From the cell containing the given text, extract its center point as [x, y] coordinate. 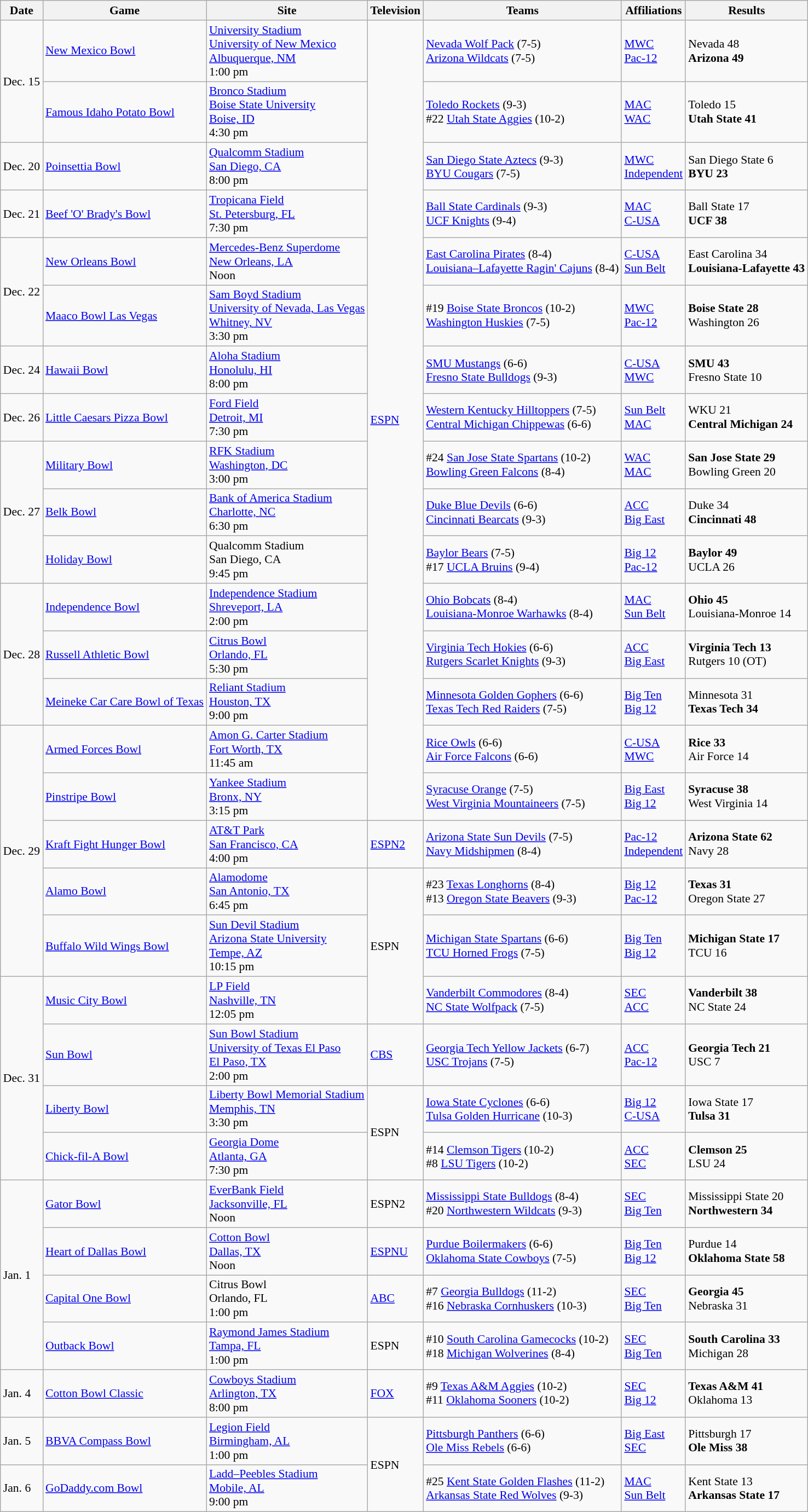
Game [125, 10]
#9 Texas A&M Aggies (10-2)#11 Oklahoma Sooners (10-2) [522, 1393]
Syracuse Orange (7-5)West Virginia Mountaineers (7-5) [522, 797]
ABC [395, 1299]
Chick-fil-A Bowl [125, 1157]
SMU 43Fresno State 10 [747, 370]
Mississippi State 20Northwestern 34 [747, 1204]
San Jose State 29Bowling Green 20 [747, 465]
SECBig 12 [654, 1393]
Big 12C-USA [654, 1109]
Iowa State 17Tulsa 31 [747, 1109]
Dec. 20 [22, 166]
Kraft Fight Hunger Bowl [125, 844]
WACMAC [654, 465]
South Carolina 33Michigan 28 [747, 1346]
Pinstripe Bowl [125, 797]
Michigan State 17TCU 16 [747, 946]
Iowa State Cyclones (6-6)Tulsa Golden Hurricane (10-3) [522, 1109]
Dec. 29 [22, 851]
San Diego State 6BYU 23 [747, 166]
LP FieldNashville, TN12:05 pm [287, 1000]
#23 Texas Longhorns (8-4)#13 Oregon State Beavers (9-3) [522, 892]
Purdue 14Oklahoma State 58 [747, 1251]
Texas A&M 41Oklahoma 13 [747, 1393]
MWCIndependent [654, 166]
Russell Athletic Bowl [125, 654]
ACCSEC [654, 1157]
Texas 31Oregon State 27 [747, 892]
MACC-USA [654, 215]
Sun Bowl StadiumUniversity of Texas El PasoEl Paso, TX2:00 pm [287, 1055]
Nevada 48Arizona 49 [747, 51]
Pac-12Independent [654, 844]
Virginia Tech 13Rutgers 10 (OT) [747, 654]
RFK StadiumWashington, DC3:00 pm [287, 465]
Alamo Bowl [125, 892]
FOX [395, 1393]
Duke 34Cincinnati 48 [747, 512]
Sun Devil StadiumArizona State UniversityTempe, AZ10:15 pm [287, 946]
Reliant StadiumHouston, TX9:00 pm [287, 702]
GoDaddy.com Bowl [125, 1488]
EverBank FieldJacksonville, FLNoon [287, 1204]
Little Caesars Pizza Bowl [125, 418]
Toledo 15Utah State 41 [747, 112]
Vanderbilt 38NC State 24 [747, 1000]
Ladd–Peebles StadiumMobile, AL9:00 pm [287, 1488]
Outback Bowl [125, 1346]
Buffalo Wild Wings Bowl [125, 946]
Pittsburgh 17Ole Miss 38 [747, 1441]
Sun BeltMAC [654, 418]
Dec. 24 [22, 370]
Raymond James StadiumTampa, FL1:00 pm [287, 1346]
Boise State 28Washington 26 [747, 316]
Maaco Bowl Las Vegas [125, 316]
WKU 21Central Michigan 24 [747, 418]
Minnesota Golden Gophers (6-6)Texas Tech Red Raiders (7-5) [522, 702]
Tropicana FieldSt. Petersburg, FL7:30 pm [287, 215]
Qualcomm StadiumSan Diego, CA8:00 pm [287, 166]
Arizona State Sun Devils (7-5)Navy Midshipmen (8-4) [522, 844]
University StadiumUniversity of New MexicoAlbuquerque, NM1:00 pm [287, 51]
Ball State Cardinals (9-3) UCF Knights (9-4) [522, 215]
Minnesota 31Texas Tech 34 [747, 702]
Results [747, 10]
Qualcomm StadiumSan Diego, CA9:45 pm [287, 560]
Dec. 15 [22, 82]
Cowboys StadiumArlington, TX8:00 pm [287, 1393]
AlamodomeSan Antonio, TX6:45 pm [287, 892]
#7 Georgia Bulldogs (11-2)#16 Nebraska Cornhuskers (10-3) [522, 1299]
Kent State 13Arkansas State 17 [747, 1488]
Famous Idaho Potato Bowl [125, 112]
Affiliations [654, 10]
Georgia Tech Yellow Jackets (6-7)USC Trojans (7-5) [522, 1055]
Meineke Car Care Bowl of Texas [125, 702]
Arizona State 62Navy 28 [747, 844]
Baylor Bears (7-5)#17 UCLA Bruins (9-4) [522, 560]
Bank of America StadiumCharlotte, NC6:30 pm [287, 512]
Western Kentucky Hilltoppers (7-5)Central Michigan Chippewas (6-6) [522, 418]
Aloha StadiumHonolulu, HI8:00 pm [287, 370]
Virginia Tech Hokies (6-6)Rutgers Scarlet Knights (9-3) [522, 654]
Clemson 25LSU 24 [747, 1157]
Heart of Dallas Bowl [125, 1251]
Teams [522, 10]
C-USASun Belt [654, 262]
New Orleans Bowl [125, 262]
BBVA Compass Bowl [125, 1441]
Dec. 28 [22, 654]
#24 San Jose State Spartans (10-2)Bowling Green Falcons (8-4) [522, 465]
Amon G. Carter StadiumFort Worth, TX11:45 am [287, 750]
Dec. 31 [22, 1079]
Rice 33Air Force 14 [747, 750]
Vanderbilt Commodores (8-4)NC State Wolfpack (7-5) [522, 1000]
AT&T ParkSan Francisco, CA4:00 pm [287, 844]
Jan. 6 [22, 1488]
Citrus BowlOrlando, FL5:30 pm [287, 654]
Television [395, 10]
Ball State 17UCF 38 [747, 215]
Syracuse 38West Virginia 14 [747, 797]
Music City Bowl [125, 1000]
Cotton Bowl Classic [125, 1393]
Armed Forces Bowl [125, 750]
Ohio 45Louisiana-Monroe 14 [747, 607]
Dec. 22 [22, 292]
Georgia Tech 21USC 7 [747, 1055]
Liberty Bowl [125, 1109]
Poinsettia Bowl [125, 166]
Beef 'O' Brady's Bowl [125, 215]
#14 Clemson Tigers (10-2)#8 LSU Tigers (10-2) [522, 1157]
SMU Mustangs (6-6)Fresno State Bulldogs (9-3) [522, 370]
Capital One Bowl [125, 1299]
ACCPac-12 [654, 1055]
Baylor 49UCLA 26 [747, 560]
Citrus BowlOrlando, FL1:00 pm [287, 1299]
Site [287, 10]
Military Bowl [125, 465]
SECACC [654, 1000]
Cotton BowlDallas, TXNoon [287, 1251]
Georgia 45Nebraska 31 [747, 1299]
Holiday Bowl [125, 560]
Michigan State Spartans (6-6)TCU Horned Frogs (7-5) [522, 946]
Rice Owls (6-6)Air Force Falcons (6-6) [522, 750]
Bronco StadiumBoise State UniversityBoise, ID4:30 pm [287, 112]
Ohio Bobcats (8-4)Louisiana-Monroe Warhawks (8-4) [522, 607]
#25 Kent State Golden Flashes (11-2)Arkansas State Red Wolves (9-3) [522, 1488]
Yankee StadiumBronx, NY3:15 pm [287, 797]
Jan. 5 [22, 1441]
Dec. 27 [22, 512]
San Diego State Aztecs (9-3)BYU Cougars (7-5) [522, 166]
East Carolina Pirates (8-4)Louisiana–Lafayette Ragin' Cajuns (8-4) [522, 262]
Mississippi State Bulldogs (8-4)#20 Northwestern Wildcats (9-3) [522, 1204]
Jan. 1 [22, 1275]
Toledo Rockets (9-3) #22 Utah State Aggies (10-2) [522, 112]
Ford FieldDetroit, MI7:30 pm [287, 418]
#19 Boise State Broncos (10-2) Washington Huskies (7-5) [522, 316]
Purdue Boilermakers (6-6)Oklahoma State Cowboys (7-5) [522, 1251]
Sam Boyd StadiumUniversity of Nevada, Las VegasWhitney, NV3:30 pm [287, 316]
Liberty Bowl Memorial StadiumMemphis, TN3:30 pm [287, 1109]
Independence StadiumShreveport, LA2:00 pm [287, 607]
Gator Bowl [125, 1204]
CBS [395, 1055]
New Mexico Bowl [125, 51]
Hawaii Bowl [125, 370]
Mercedes-Benz SuperdomeNew Orleans, LANoon [287, 262]
Legion FieldBirmingham, AL1:00 pm [287, 1441]
Big EastBig 12 [654, 797]
Sun Bowl [125, 1055]
Big EastSEC [654, 1441]
Jan. 4 [22, 1393]
ESPNU [395, 1251]
Dec. 21 [22, 215]
Belk Bowl [125, 512]
Dec. 26 [22, 418]
Georgia DomeAtlanta, GA7:30 pm [287, 1157]
East Carolina 34Louisiana-Lafayette 43 [747, 262]
#10 South Carolina Gamecocks (10-2)#18 Michigan Wolverines (8-4) [522, 1346]
Duke Blue Devils (6-6)Cincinnati Bearcats (9-3) [522, 512]
MACWAC [654, 112]
Pittsburgh Panthers (6-6)Ole Miss Rebels (6-6) [522, 1441]
Date [22, 10]
Independence Bowl [125, 607]
Nevada Wolf Pack (7-5)Arizona Wildcats (7-5) [522, 51]
